Capture the cell that displays the provided text and extract its (x, y) central coordinate. 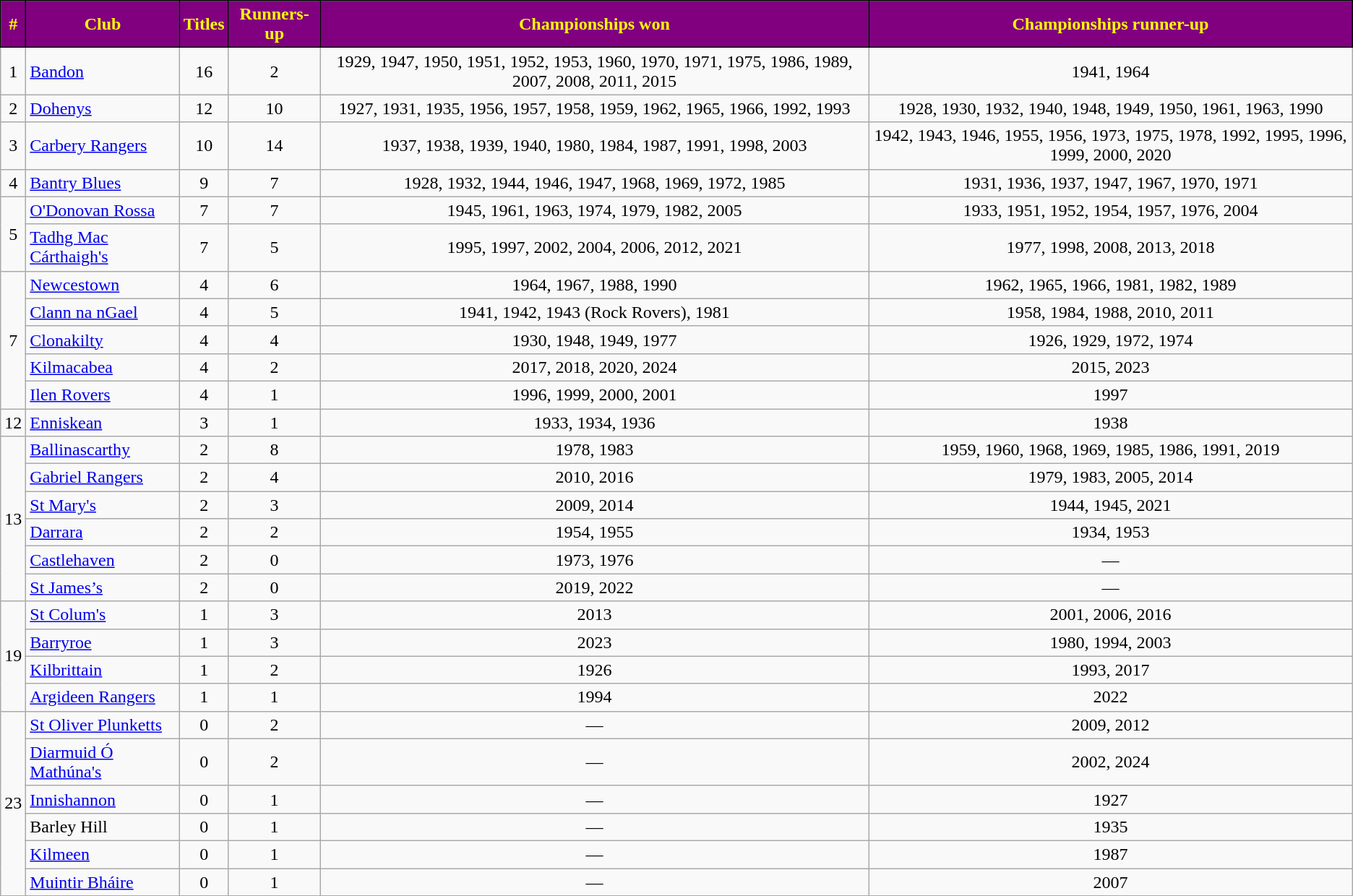
23 (13, 804)
2023 (594, 642)
1979, 1983, 2005, 2014 (1111, 478)
1937, 1938, 1939, 1940, 1980, 1984, 1987, 1991, 1998, 2003 (594, 146)
14 (275, 146)
1962, 1965, 1966, 1981, 1982, 1989 (1111, 285)
1928, 1932, 1944, 1946, 1947, 1968, 1969, 1972, 1985 (594, 183)
1994 (594, 697)
O'Donovan Rossa (103, 210)
1929, 1947, 1950, 1951, 1952, 1953, 1960, 1970, 1971, 1975, 1986, 1989, 2007, 2008, 2011, 2015 (594, 71)
Carbery Rangers (103, 146)
1980, 1994, 2003 (1111, 642)
13 (13, 519)
1926, 1929, 1972, 1974 (1111, 340)
1977, 1998, 2008, 2013, 2018 (1111, 247)
Castlehaven (103, 560)
2022 (1111, 697)
1958, 1984, 1988, 2010, 2011 (1111, 312)
1945, 1961, 1963, 1974, 1979, 1982, 2005 (594, 210)
2019, 2022 (594, 587)
St Colum's (103, 615)
Clonakilty (103, 340)
1941, 1942, 1943 (Rock Rovers), 1981 (594, 312)
1933, 1951, 1952, 1954, 1957, 1976, 2004 (1111, 210)
1978, 1983 (594, 450)
1942, 1943, 1946, 1955, 1956, 1973, 1975, 1978, 1992, 1995, 1996, 1999, 2000, 2020 (1111, 146)
1997 (1111, 395)
Innishannon (103, 799)
Enniskean (103, 423)
19 (13, 656)
2010, 2016 (594, 478)
St Oliver Plunketts (103, 725)
1944, 1945, 2021 (1111, 505)
1934, 1953 (1111, 533)
2017, 2018, 2020, 2024 (594, 367)
2002, 2024 (1111, 762)
Darrara (103, 533)
2013 (594, 615)
Club (103, 25)
Clann na nGael (103, 312)
9 (204, 183)
Barley Hill (103, 827)
1987 (1111, 854)
1927, 1931, 1935, 1956, 1957, 1958, 1959, 1962, 1965, 1966, 1992, 1993 (594, 108)
1993, 2017 (1111, 670)
6 (275, 285)
1996, 1999, 2000, 2001 (594, 395)
Championships runner-up (1111, 25)
2001, 2006, 2016 (1111, 615)
# (13, 25)
Diarmuid Ó Mathúna's (103, 762)
Dohenys (103, 108)
Ballinascarthy (103, 450)
Argideen Rangers (103, 697)
1941, 1964 (1111, 71)
Championships won (594, 25)
1931, 1936, 1937, 1947, 1967, 1970, 1971 (1111, 183)
1973, 1976 (594, 560)
1954, 1955 (594, 533)
Barryroe (103, 642)
St James’s (103, 587)
1935 (1111, 827)
Tadhg Mac Cárthaigh's (103, 247)
1938 (1111, 423)
2015, 2023 (1111, 367)
Bandon (103, 71)
Muintir Bháire (103, 882)
1933, 1934, 1936 (594, 423)
St Mary's (103, 505)
1964, 1967, 1988, 1990 (594, 285)
Gabriel Rangers (103, 478)
8 (275, 450)
1928, 1930, 1932, 1940, 1948, 1949, 1950, 1961, 1963, 1990 (1111, 108)
2007 (1111, 882)
1995, 1997, 2002, 2004, 2006, 2012, 2021 (594, 247)
2009, 2014 (594, 505)
1926 (594, 670)
Kilmeen (103, 854)
Bantry Blues (103, 183)
1959, 1960, 1968, 1969, 1985, 1986, 1991, 2019 (1111, 450)
Kilbrittain (103, 670)
Kilmacabea (103, 367)
Titles (204, 25)
Newcestown (103, 285)
Runners-up (275, 25)
1927 (1111, 799)
2009, 2012 (1111, 725)
1930, 1948, 1949, 1977 (594, 340)
Ilen Rovers (103, 395)
16 (204, 71)
